Locate the cell with the specified text and output its (X, Y) center coordinate. 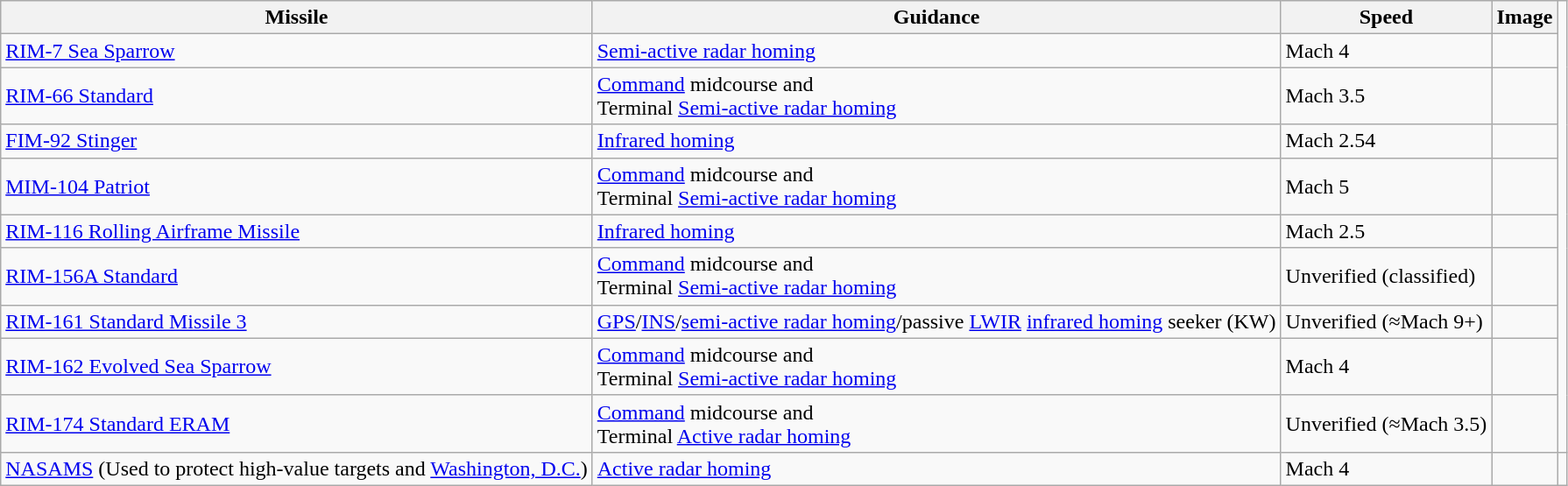
Command midcourse andTerminal Active radar homing (936, 424)
FIM-92 Stinger (296, 141)
RIM-161 Standard Missile 3 (296, 321)
RIM-116 Rolling Airframe Missile (296, 231)
NASAMS (Used to protect high-value targets and Washington, D.C.) (296, 468)
Unverified (classified) (1386, 277)
Mach 5 (1386, 186)
Image (1524, 18)
Missile (296, 18)
MIM-104 Patriot (296, 186)
Active radar homing (936, 468)
RIM-7 Sea Sparrow (296, 51)
Unverified (≈Mach 9+) (1386, 321)
Speed (1386, 18)
Mach 2.5 (1386, 231)
GPS/INS/semi-active radar homing/passive LWIR infrared homing seeker (KW) (936, 321)
Guidance (936, 18)
Mach 3.5 (1386, 96)
Semi-active radar homing (936, 51)
RIM-66 Standard (296, 96)
RIM-162 Evolved Sea Sparrow (296, 366)
RIM-156A Standard (296, 277)
RIM-174 Standard ERAM (296, 424)
Unverified (≈Mach 3.5) (1386, 424)
Mach 2.54 (1386, 141)
